Return [x, y] of the center of cell containing provided text 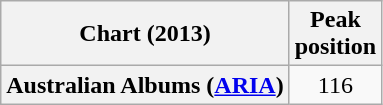
Chart (2013) [145, 34]
Australian Albums (ARIA) [145, 85]
116 [335, 85]
Peakposition [335, 34]
